Provide the [X, Y] coordinate of the cell's center where the given text is located.  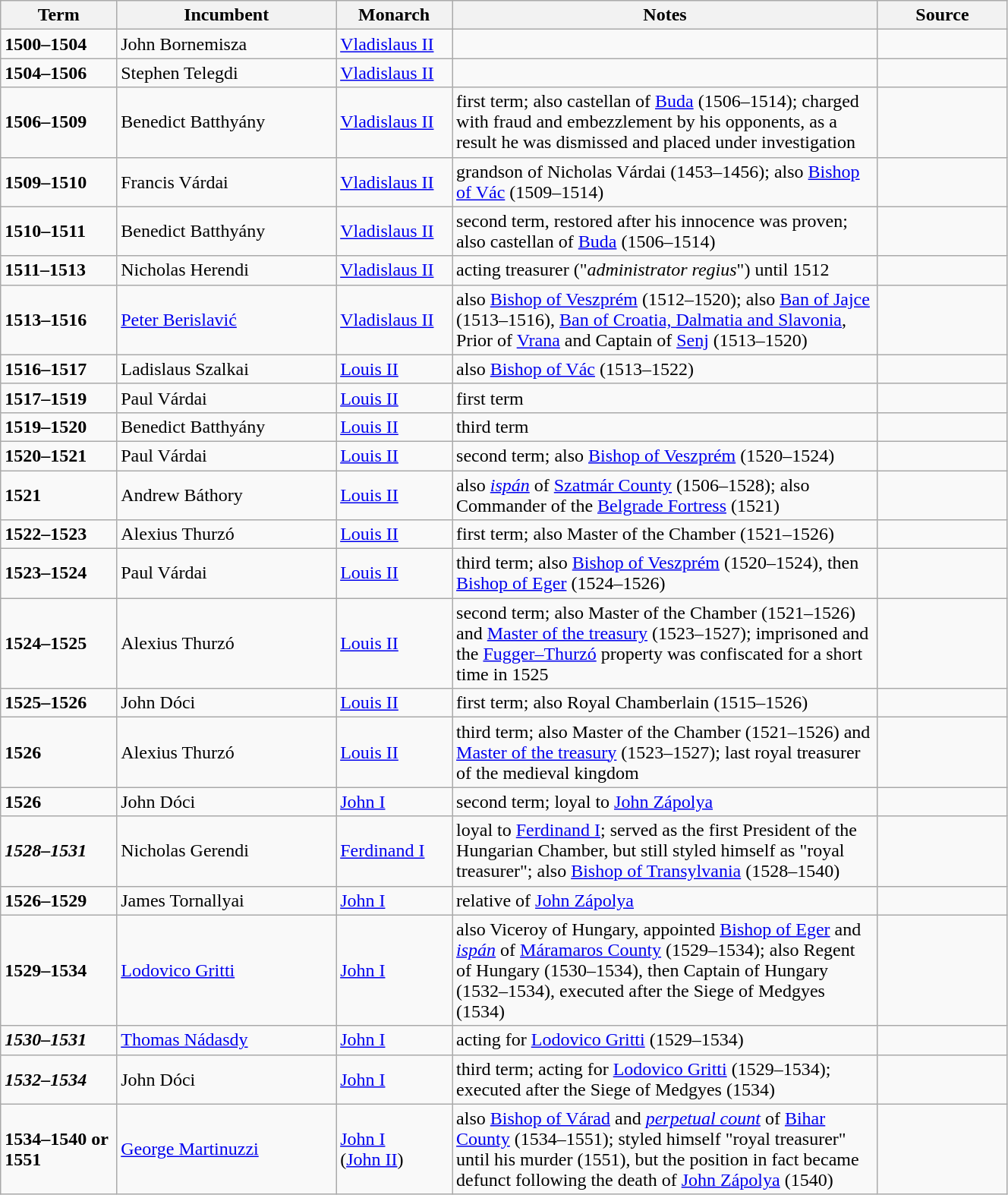
John I(John II) [395, 1149]
George Martinuzzi [226, 1149]
second term, restored after his innocence was proven; also castellan of Buda (1506–1514) [665, 231]
first term [665, 398]
1504–1506 [59, 73]
1506–1509 [59, 122]
John Bornemisza [226, 44]
second term; loyal to John Zápolya [665, 802]
1509–1510 [59, 182]
relative of John Zápolya [665, 900]
second term; also Bishop of Veszprém (1520–1524) [665, 456]
1532–1534 [59, 1080]
Andrew Báthory [226, 495]
1511–1513 [59, 270]
James Tornallyai [226, 900]
Incumbent [226, 15]
1519–1520 [59, 427]
1510–1511 [59, 231]
1530–1531 [59, 1040]
1517–1519 [59, 398]
third term; also Bishop of Veszprém (1520–1524), then Bishop of Eger (1524–1526) [665, 574]
acting for Lodovico Gritti (1529–1534) [665, 1040]
1522–1523 [59, 534]
1534–1540 or 1551 [59, 1149]
Ferdinand I [395, 851]
Source [942, 15]
1528–1531 [59, 851]
Ladislaus Szalkai [226, 369]
also ispán of Szatmár County (1506–1528); also Commander of the Belgrade Fortress (1521) [665, 495]
Francis Várdai [226, 182]
1521 [59, 495]
1529–1534 [59, 970]
1524–1525 [59, 644]
also Bishop of Vác (1513–1522) [665, 369]
first term; also Master of the Chamber (1521–1526) [665, 534]
Stephen Telegdi [226, 73]
Term [59, 15]
first term; also Royal Chamberlain (1515–1526) [665, 703]
third term; acting for Lodovico Gritti (1529–1534); executed after the Siege of Medgyes (1534) [665, 1080]
Notes [665, 15]
Nicholas Gerendi [226, 851]
1525–1526 [59, 703]
grandson of Nicholas Várdai (1453–1456); also Bishop of Vác (1509–1514) [665, 182]
1513–1516 [59, 320]
Peter Berislavić [226, 320]
Monarch [395, 15]
1516–1517 [59, 369]
third term; also Master of the Chamber (1521–1526) and Master of the treasury (1523–1527); last royal treasurer of the medieval kingdom [665, 752]
1520–1521 [59, 456]
third term [665, 427]
Nicholas Herendi [226, 270]
1523–1524 [59, 574]
acting treasurer ("administrator regius") until 1512 [665, 270]
1526–1529 [59, 900]
Thomas Nádasdy [226, 1040]
1500–1504 [59, 44]
Lodovico Gritti [226, 970]
